Search for the cell housing the specified text and yield its (x, y) center coordinate. 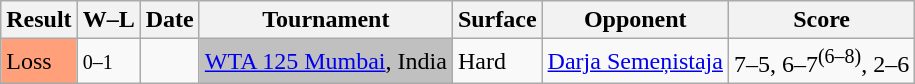
Hard (497, 62)
Date (170, 20)
Loss (39, 62)
Result (39, 20)
Tournament (326, 20)
Opponent (635, 20)
Surface (497, 20)
Score (821, 20)
W–L (108, 20)
Darja Semeņistaja (635, 62)
WTA 125 Mumbai, India (326, 62)
0–1 (108, 62)
7–5, 6–7(6–8), 2–6 (821, 62)
